Find where the given text appears and provide that cell's center as [X, Y] coordinate. 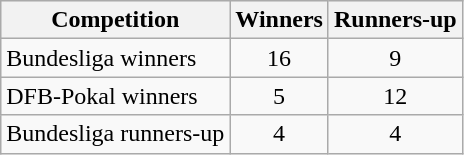
16 [280, 58]
12 [395, 96]
Bundesliga winners [116, 58]
5 [280, 96]
Competition [116, 20]
Bundesliga runners-up [116, 134]
DFB-Pokal winners [116, 96]
Winners [280, 20]
9 [395, 58]
Runners-up [395, 20]
